Return [X, Y] of the center of cell containing provided text 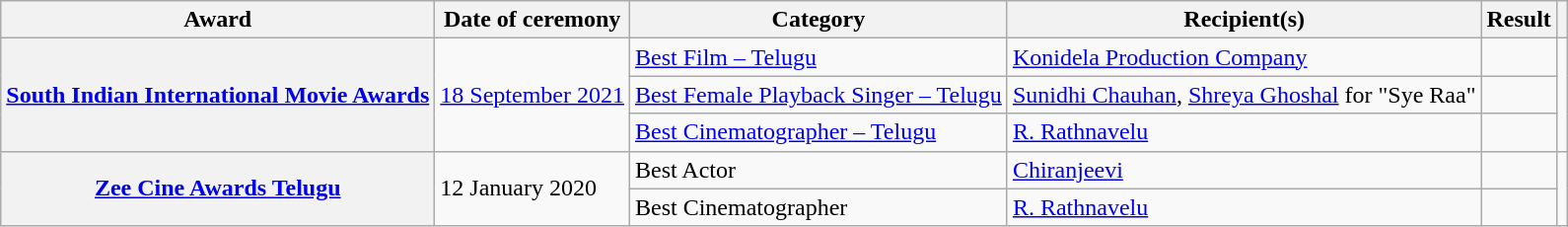
Konidela Production Company [1245, 57]
Chiranjeevi [1245, 170]
Result [1519, 20]
Best Cinematographer – Telugu [819, 132]
Date of ceremony [533, 20]
12 January 2020 [533, 189]
Best Film – Telugu [819, 57]
South Indian International Movie Awards [218, 95]
Zee Cine Awards Telugu [218, 189]
Recipient(s) [1245, 20]
Category [819, 20]
18 September 2021 [533, 95]
Best Actor [819, 170]
Sunidhi Chauhan, Shreya Ghoshal for "Sye Raa" [1245, 95]
Best Cinematographer [819, 207]
Best Female Playback Singer – Telugu [819, 95]
Award [218, 20]
